Scan for the cell matching the given text and deliver its (X, Y) coordinate at center. 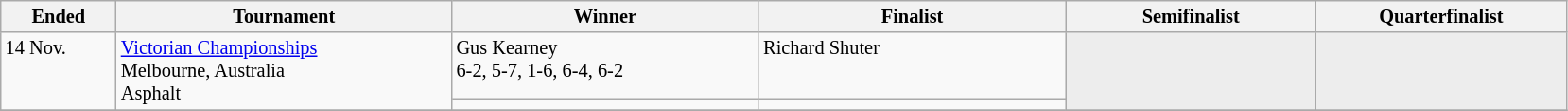
Ended (59, 16)
Victorian ChampionshipsMelbourne, AustraliaAsphalt (284, 71)
Semifinalist (1192, 16)
14 Nov. (59, 71)
Quarterfinalist (1441, 16)
Tournament (284, 16)
Winner (605, 16)
Richard Shuter (912, 65)
Finalist (912, 16)
Gus Kearney 6-2, 5-7, 1-6, 6-4, 6-2 (605, 65)
